Return [x, y] of the center of cell containing provided text 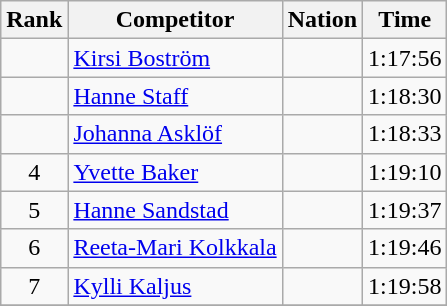
1:19:37 [405, 210]
Nation [322, 20]
Hanne Sandstad [175, 210]
1:17:56 [405, 58]
Kirsi Boström [175, 58]
1:19:58 [405, 286]
Rank [34, 20]
Yvette Baker [175, 172]
5 [34, 210]
1:18:30 [405, 96]
7 [34, 286]
1:19:10 [405, 172]
Time [405, 20]
1:19:46 [405, 248]
Hanne Staff [175, 96]
1:18:33 [405, 134]
Kylli Kaljus [175, 286]
Competitor [175, 20]
Reeta-Mari Kolkkala [175, 248]
6 [34, 248]
4 [34, 172]
Johanna Asklöf [175, 134]
